Extract the (X, Y) coordinate from the center of the cell holding the provided text.  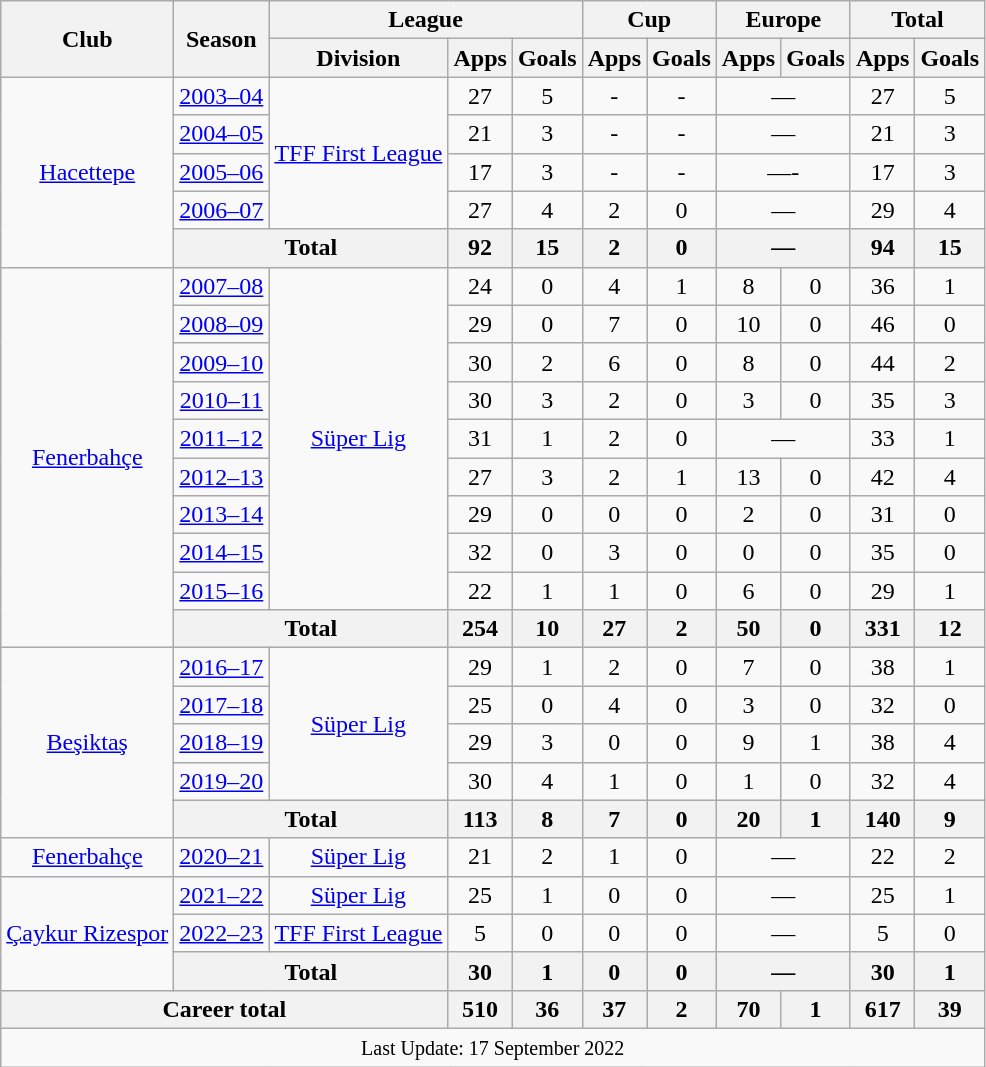
Europe (783, 20)
24 (480, 286)
13 (748, 477)
League (426, 20)
113 (480, 819)
44 (882, 362)
2021–22 (222, 895)
Last Update: 17 September 2022 (493, 1047)
2018–19 (222, 743)
39 (950, 1009)
Season (222, 39)
12 (950, 629)
2013–14 (222, 515)
2009–10 (222, 362)
50 (748, 629)
2016–17 (222, 667)
20 (748, 819)
—- (783, 172)
Hacettepe (88, 172)
Çaykur Rizespor (88, 933)
2006–07 (222, 210)
2005–06 (222, 172)
Cup (649, 20)
92 (480, 248)
2014–15 (222, 553)
2010–11 (222, 400)
2019–20 (222, 781)
42 (882, 477)
2022–23 (222, 933)
331 (882, 629)
Beşiktaş (88, 743)
Career total (224, 1009)
46 (882, 324)
94 (882, 248)
510 (480, 1009)
617 (882, 1009)
37 (614, 1009)
2012–13 (222, 477)
140 (882, 819)
2020–21 (222, 857)
Division (358, 58)
2007–08 (222, 286)
Club (88, 39)
33 (882, 438)
2011–12 (222, 438)
254 (480, 629)
2008–09 (222, 324)
2015–16 (222, 591)
70 (748, 1009)
2003–04 (222, 96)
2017–18 (222, 705)
2004–05 (222, 134)
